For the text-containing cell, return its midpoint in (x, y) coordinate format. 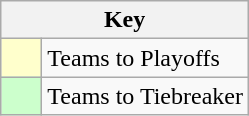
Teams to Tiebreaker (146, 96)
Teams to Playoffs (146, 58)
Key (125, 20)
